Detect which cell encompasses the target text, then output its [x, y] center coordinate. 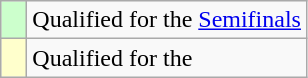
Qualified for the [167, 58]
Qualified for the Semifinals [167, 20]
